Detect which cell encompasses the target text, then output its (X, Y) center coordinate. 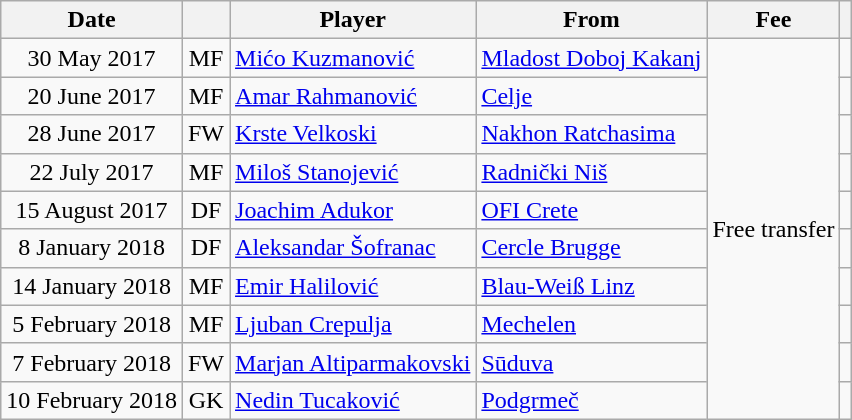
Miloš Stanojević (353, 172)
Mechelen (592, 324)
20 June 2017 (92, 96)
From (592, 20)
Celje (592, 96)
5 February 2018 (92, 324)
Mladost Doboj Kakanj (592, 58)
Ljuban Crepulja (353, 324)
28 June 2017 (92, 134)
Fee (774, 20)
Sūduva (592, 362)
Date (92, 20)
Nedin Tucaković (353, 400)
15 August 2017 (92, 210)
8 January 2018 (92, 248)
Emir Halilović (353, 286)
Podgrmeč (592, 400)
Marjan Altiparmakovski (353, 362)
10 February 2018 (92, 400)
Nakhon Ratchasima (592, 134)
Cercle Brugge (592, 248)
Free transfer (774, 230)
Amar Rahmanović (353, 96)
7 February 2018 (92, 362)
14 January 2018 (92, 286)
Aleksandar Šofranac (353, 248)
30 May 2017 (92, 58)
Blau-Weiß Linz (592, 286)
22 July 2017 (92, 172)
Mićo Kuzmanović (353, 58)
GK (206, 400)
Radnički Niš (592, 172)
Krste Velkoski (353, 134)
Player (353, 20)
Joachim Adukor (353, 210)
OFI Crete (592, 210)
